Find where the given text appears and provide that cell's center as (x, y) coordinate. 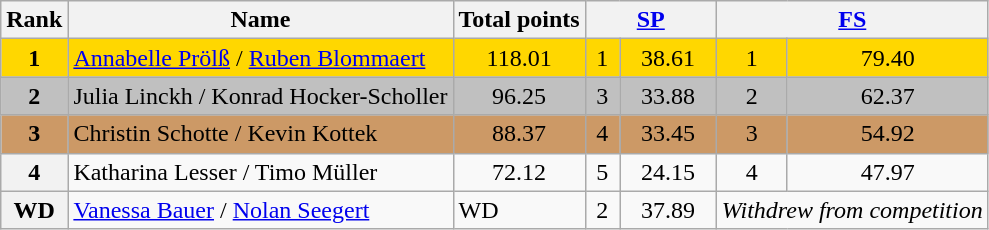
Withdrew from competition (852, 210)
72.12 (519, 172)
96.25 (519, 96)
5 (602, 172)
Name (260, 20)
Katharina Lesser / Timo Müller (260, 172)
SP (650, 20)
Vanessa Bauer / Nolan Seegert (260, 210)
118.01 (519, 58)
37.89 (668, 210)
Annabelle Prölß / Ruben Blommaert (260, 58)
Christin Schotte / Kevin Kottek (260, 134)
54.92 (888, 134)
Julia Linckh / Konrad Hocker-Scholler (260, 96)
33.45 (668, 134)
33.88 (668, 96)
88.37 (519, 134)
24.15 (668, 172)
Rank (34, 20)
47.97 (888, 172)
79.40 (888, 58)
FS (852, 20)
38.61 (668, 58)
62.37 (888, 96)
Total points (519, 20)
